Scan for the cell matching the given text and deliver its (x, y) coordinate at center. 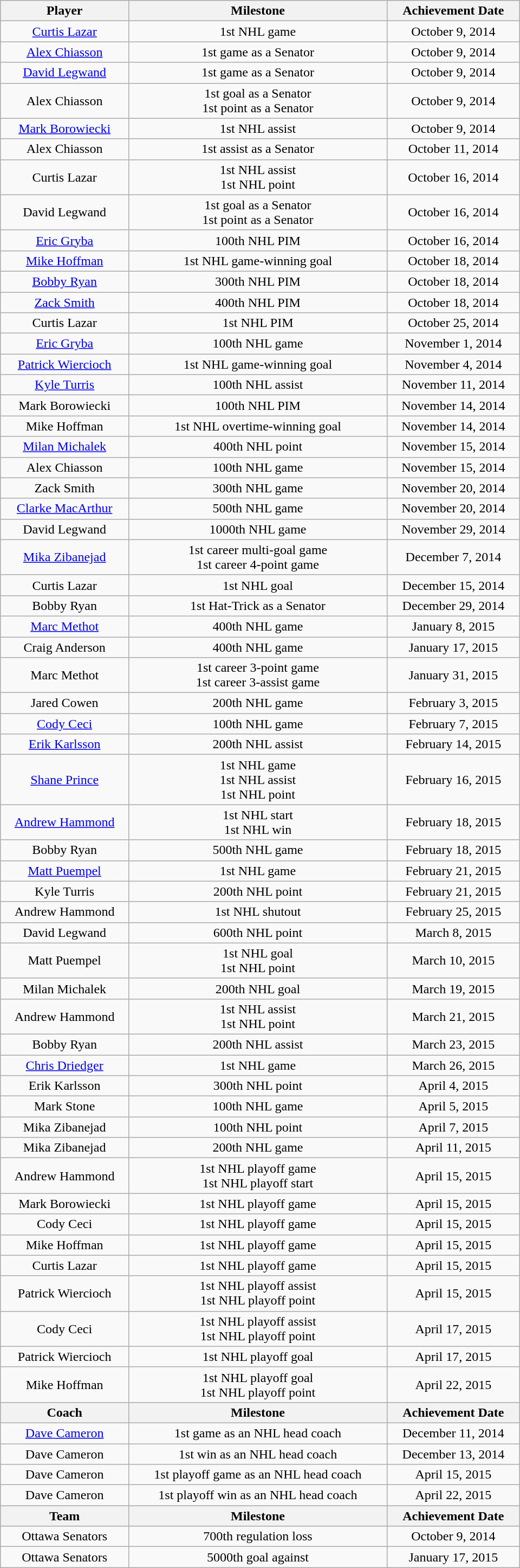
300th NHL point (258, 1086)
April 5, 2015 (453, 1107)
Coach (65, 1412)
March 21, 2015 (453, 1016)
1st NHL goal1st NHL point (258, 961)
February 16, 2015 (453, 780)
Clarke MacArthur (65, 509)
November 1, 2014 (453, 344)
December 13, 2014 (453, 1454)
March 26, 2015 (453, 1065)
1st NHL playoff goal (258, 1357)
February 3, 2015 (453, 703)
February 25, 2015 (453, 912)
200th NHL point (258, 891)
300th NHL PIM (258, 281)
December 7, 2014 (453, 557)
100th NHL point (258, 1127)
Chris Driedger (65, 1065)
November 11, 2014 (453, 385)
October 11, 2014 (453, 149)
1st win as an NHL head coach (258, 1454)
600th NHL point (258, 933)
February 7, 2015 (453, 724)
March 19, 2015 (453, 988)
400th NHL PIM (258, 302)
April 4, 2015 (453, 1086)
Player (65, 11)
1st NHL playoff game1st NHL playoff start (258, 1175)
Mark Stone (65, 1107)
Shane Prince (65, 780)
1st career multi-goal game1st career 4-point game (258, 557)
1st NHL PIM (258, 323)
November 29, 2014 (453, 529)
November 4, 2014 (453, 364)
700th regulation loss (258, 1537)
December 15, 2014 (453, 585)
1st NHL start1st NHL win (258, 822)
1st playoff game as an NHL head coach (258, 1475)
Craig Anderson (65, 647)
1st NHL assist (258, 128)
Team (65, 1516)
300th NHL game (258, 488)
March 10, 2015 (453, 961)
January 31, 2015 (453, 676)
March 8, 2015 (453, 933)
1st NHL game1st NHL assist1st NHL point (258, 780)
1st game as an NHL head coach (258, 1433)
December 29, 2014 (453, 606)
April 7, 2015 (453, 1127)
December 11, 2014 (453, 1433)
5000th goal against (258, 1557)
January 8, 2015 (453, 626)
1000th NHL game (258, 529)
1st assist as a Senator (258, 149)
100th NHL assist (258, 385)
400th NHL point (258, 447)
1st NHL overtime-winning goal (258, 426)
1st NHL goal (258, 585)
April 11, 2015 (453, 1148)
February 14, 2015 (453, 744)
1st playoff win as an NHL head coach (258, 1495)
Jared Cowen (65, 703)
1st NHL shutout (258, 912)
1st Hat-Trick as a Senator (258, 606)
1st NHL playoff goal1st NHL playoff point (258, 1385)
October 25, 2014 (453, 323)
200th NHL goal (258, 988)
March 23, 2015 (453, 1044)
1st career 3-point game1st career 3-assist game (258, 676)
